Provide the (X, Y) coordinate of the cell's center where the given text is located.  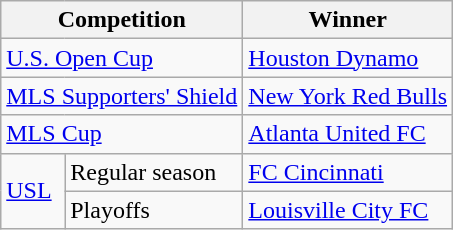
FC Cincinnati (348, 172)
USL (33, 191)
Competition (122, 20)
Playoffs (154, 210)
Houston Dynamo (348, 58)
Atlanta United FC (348, 134)
MLS Cup (122, 134)
U.S. Open Cup (122, 58)
Regular season (154, 172)
Louisville City FC (348, 210)
MLS Supporters' Shield (122, 96)
Winner (348, 20)
New York Red Bulls (348, 96)
